For the text-containing cell, return its midpoint in [X, Y] coordinate format. 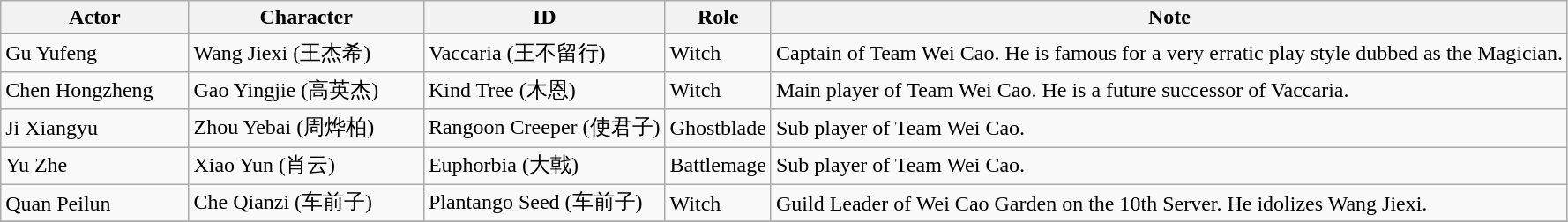
Yu Zhe [95, 166]
ID [544, 18]
Quan Peilun [95, 203]
Euphorbia (大戟) [544, 166]
Vaccaria (王不留行) [544, 53]
Gao Yingjie (高英杰) [306, 90]
Kind Tree (木恩) [544, 90]
Xiao Yun (肖云) [306, 166]
Main player of Team Wei Cao. He is a future successor of Vaccaria. [1169, 90]
Ji Xiangyu [95, 129]
Role [718, 18]
Guild Leader of Wei Cao Garden on the 10th Server. He idolizes Wang Jiexi. [1169, 203]
Actor [95, 18]
Rangoon Creeper (使君子) [544, 129]
Che Qianzi (车前子) [306, 203]
Battlemage [718, 166]
Zhou Yebai (周烨柏) [306, 129]
Character [306, 18]
Captain of Team Wei Cao. He is famous for a very erratic play style dubbed as the Magician. [1169, 53]
Gu Yufeng [95, 53]
Chen Hongzheng [95, 90]
Ghostblade [718, 129]
Note [1169, 18]
Plantango Seed (车前子) [544, 203]
Wang Jiexi (王杰希) [306, 53]
